Return the [X, Y] coordinate for the center point of the cell that contains the specified text.  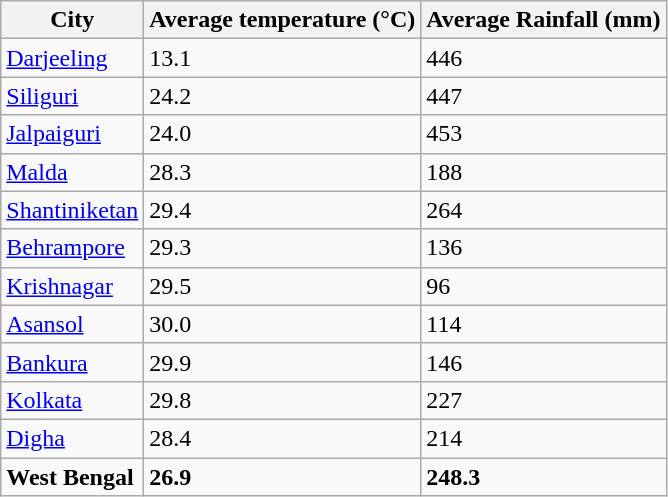
24.2 [282, 96]
Siliguri [72, 96]
447 [544, 96]
28.4 [282, 438]
29.9 [282, 362]
264 [544, 210]
453 [544, 134]
146 [544, 362]
28.3 [282, 172]
188 [544, 172]
Average temperature (°C) [282, 20]
Darjeeling [72, 58]
Kolkata [72, 400]
114 [544, 324]
West Bengal [72, 477]
29.8 [282, 400]
96 [544, 286]
30.0 [282, 324]
Average Rainfall (mm) [544, 20]
13.1 [282, 58]
24.0 [282, 134]
Digha [72, 438]
Bankura [72, 362]
Malda [72, 172]
Shantiniketan [72, 210]
29.3 [282, 248]
29.4 [282, 210]
Jalpaiguri [72, 134]
Behrampore [72, 248]
214 [544, 438]
248.3 [544, 477]
227 [544, 400]
446 [544, 58]
City [72, 20]
136 [544, 248]
26.9 [282, 477]
Krishnagar [72, 286]
29.5 [282, 286]
Asansol [72, 324]
